Pinpoint the cell where the given text exists, returning its [x, y] midpoint coordinate. 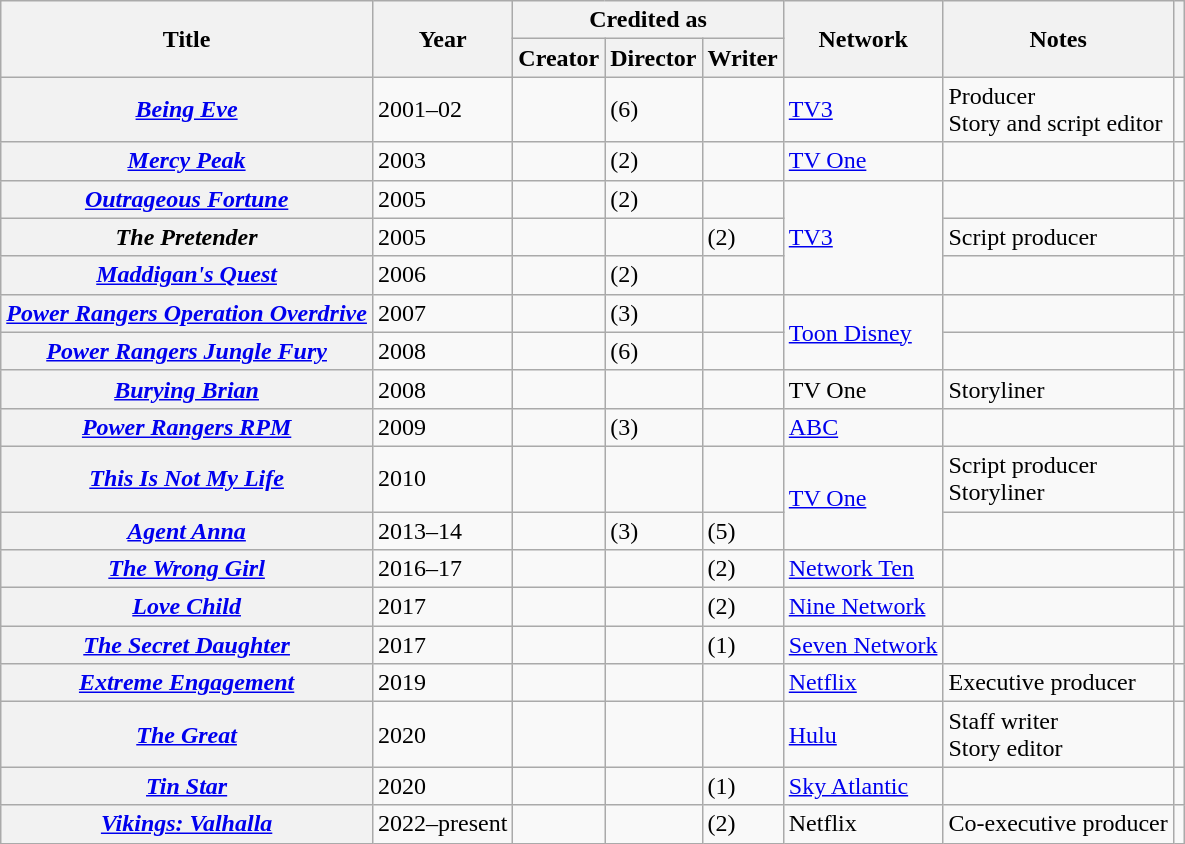
Being Eve [187, 110]
2001–02 [442, 110]
This Is Not My Life [187, 478]
Creator [559, 58]
Tin Star [187, 786]
The Pretender [187, 237]
Mercy Peak [187, 161]
Co-executive producer [1058, 824]
Sky Atlantic [863, 786]
Hulu [863, 734]
Staff writer Story editor [1058, 734]
Burying Brian [187, 389]
Script producerStoryliner [1058, 478]
Power Rangers RPM [187, 427]
Extreme Engagement [187, 683]
Outrageous Fortune [187, 199]
Agent Anna [187, 531]
Executive producer [1058, 683]
2016–17 [442, 569]
Vikings: Valhalla [187, 824]
Nine Network [863, 607]
Script producer [1058, 237]
Title [187, 39]
2006 [442, 275]
2007 [442, 313]
Notes [1058, 39]
2022–present [442, 824]
2003 [442, 161]
Seven Network [863, 645]
The Secret Daughter [187, 645]
Writer [742, 58]
Maddigan's Quest [187, 275]
Director [654, 58]
2010 [442, 478]
ProducerStory and script editor [1058, 110]
Power Rangers Jungle Fury [187, 351]
The Wrong Girl [187, 569]
(5) [742, 531]
Love Child [187, 607]
Year [442, 39]
Network [863, 39]
Storyliner [1058, 389]
2013–14 [442, 531]
Toon Disney [863, 332]
Credited as [648, 20]
The Great [187, 734]
Network Ten [863, 569]
2019 [442, 683]
ABC [863, 427]
Power Rangers Operation Overdrive [187, 313]
2009 [442, 427]
